From the cell containing the given text, extract its center point as [X, Y] coordinate. 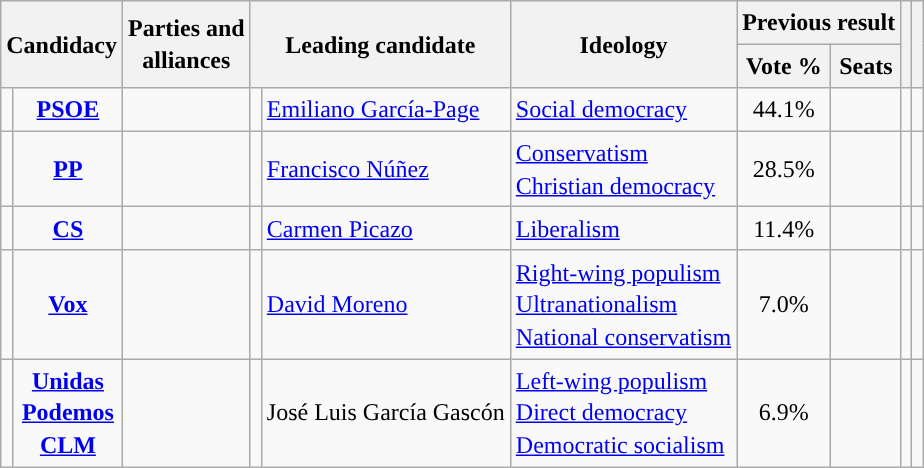
11.4% [784, 228]
Left-wing populismDirect democracyDemocratic socialism [623, 413]
Ideology [623, 44]
David Moreno [386, 304]
Seats [866, 66]
Carmen Picazo [386, 228]
Francisco Núñez [386, 169]
Candidacy [62, 44]
Leading candidate [380, 44]
7.0% [784, 304]
Vox [68, 304]
6.9% [784, 413]
44.1% [784, 110]
UnidasPodemosCLM [68, 413]
28.5% [784, 169]
Liberalism [623, 228]
Vote % [784, 66]
Previous result [819, 22]
José Luis García Gascón [386, 413]
Parties andalliances [187, 44]
PSOE [68, 110]
ConservatismChristian democracy [623, 169]
CS [68, 228]
Social democracy [623, 110]
PP [68, 169]
Emiliano García-Page [386, 110]
Right-wing populismUltranationalismNational conservatism [623, 304]
